Identify which cell holds the provided text, then report its [x, y] central coordinate. 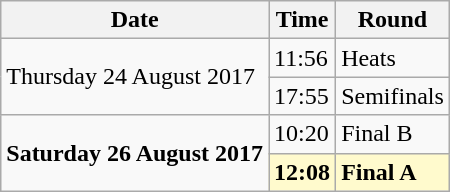
17:55 [302, 96]
Time [302, 20]
Final B [393, 134]
10:20 [302, 134]
Heats [393, 58]
Date [135, 20]
Final A [393, 172]
11:56 [302, 58]
12:08 [302, 172]
Thursday 24 August 2017 [135, 77]
Round [393, 20]
Semifinals [393, 96]
Saturday 26 August 2017 [135, 153]
